Identify which cell holds the provided text, then report its [X, Y] central coordinate. 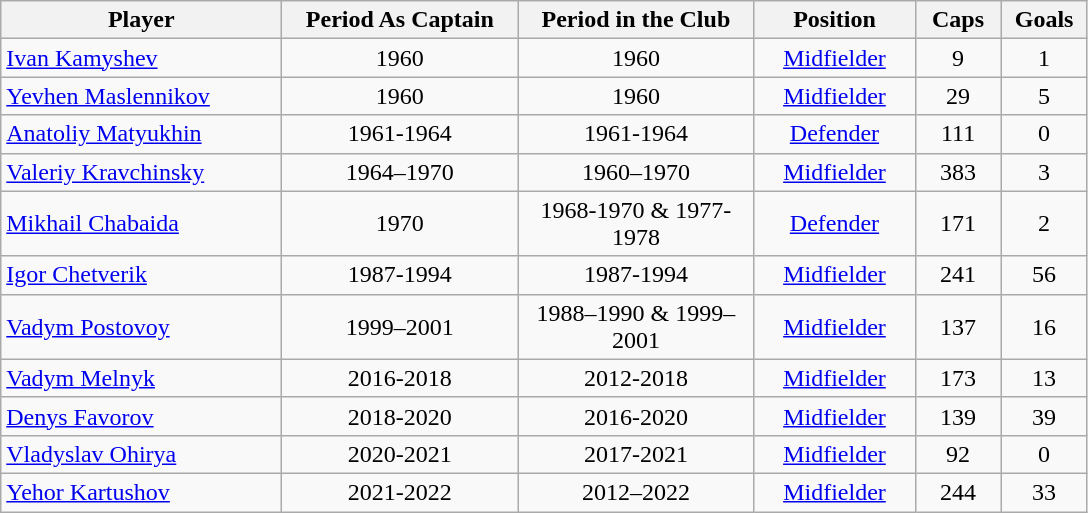
1968-1970 & 1977-1978 [636, 224]
Valeriy Kravchinsky [142, 172]
1 [1044, 58]
2017-2021 [636, 454]
Goals [1044, 20]
Denys Favorov [142, 416]
29 [958, 96]
Vadym Melnyk [142, 378]
Ivan Kamyshev [142, 58]
16 [1044, 326]
2012–2022 [636, 492]
1964–1970 [400, 172]
33 [1044, 492]
Yevhen Maslennikov [142, 96]
39 [1044, 416]
13 [1044, 378]
137 [958, 326]
2016-2018 [400, 378]
1988–1990 & 1999–2001 [636, 326]
Period in the Club [636, 20]
Player [142, 20]
111 [958, 134]
Caps [958, 20]
2012-2018 [636, 378]
2020-2021 [400, 454]
Position [834, 20]
3 [1044, 172]
5 [1044, 96]
Igor Chetverik [142, 275]
Vladyslav Ohirya [142, 454]
92 [958, 454]
1970 [400, 224]
241 [958, 275]
9 [958, 58]
2 [1044, 224]
1960–1970 [636, 172]
Anatoliy Matyukhin [142, 134]
1999–2001 [400, 326]
Mikhail Chabaida [142, 224]
173 [958, 378]
244 [958, 492]
383 [958, 172]
2021-2022 [400, 492]
171 [958, 224]
Period As Captain [400, 20]
56 [1044, 275]
Yehor Kartushov [142, 492]
2018-2020 [400, 416]
139 [958, 416]
2016-2020 [636, 416]
Vadym Postovoy [142, 326]
